Return the [x, y] coordinate for the center point of the cell that contains the specified text.  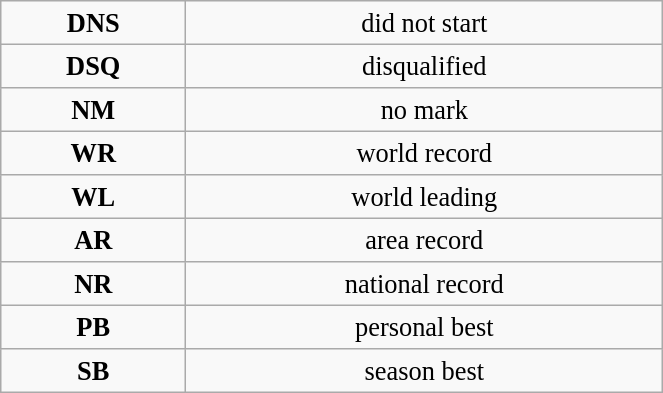
WR [94, 153]
disqualified [424, 66]
world record [424, 153]
NM [94, 109]
season best [424, 371]
DSQ [94, 66]
area record [424, 240]
personal best [424, 327]
no mark [424, 109]
did not start [424, 22]
PB [94, 327]
world leading [424, 197]
national record [424, 284]
DNS [94, 22]
WL [94, 197]
NR [94, 284]
SB [94, 371]
AR [94, 240]
